Output the [X, Y] coordinate of the center of the cell containing the given text.  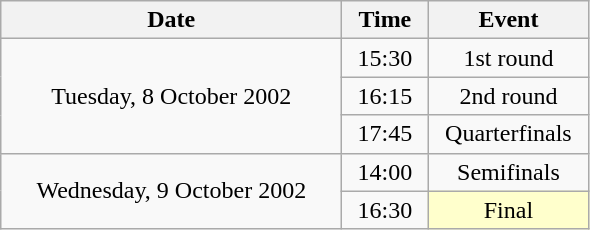
Quarterfinals [508, 134]
17:45 [385, 134]
Semifinals [508, 172]
16:30 [385, 210]
Tuesday, 8 October 2002 [172, 96]
2nd round [508, 96]
Event [508, 20]
Wednesday, 9 October 2002 [172, 191]
16:15 [385, 96]
Final [508, 210]
1st round [508, 58]
Time [385, 20]
Date [172, 20]
14:00 [385, 172]
15:30 [385, 58]
